Scan for the cell matching the given text and deliver its [x, y] coordinate at center. 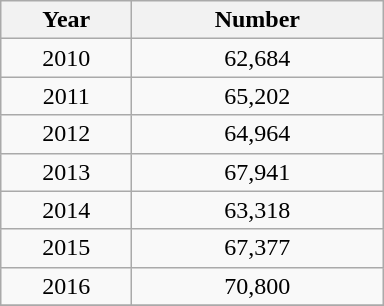
64,964 [258, 134]
2013 [66, 172]
2016 [66, 286]
67,377 [258, 248]
2010 [66, 58]
63,318 [258, 210]
62,684 [258, 58]
2012 [66, 134]
70,800 [258, 286]
2011 [66, 96]
2014 [66, 210]
Year [66, 20]
Number [258, 20]
67,941 [258, 172]
2015 [66, 248]
65,202 [258, 96]
